Output the (x, y) coordinate of the center of the cell containing the given text.  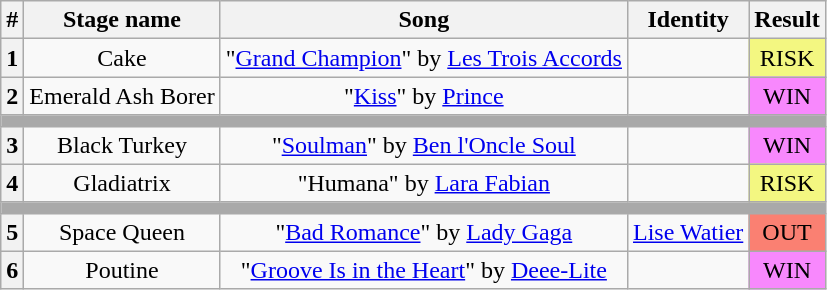
Black Turkey (122, 145)
3 (12, 145)
Gladiatrix (122, 183)
Poutine (122, 270)
"Humana" by Lara Fabian (424, 183)
"Kiss" by Prince (424, 96)
"Bad Romance" by Lady Gaga (424, 232)
Lise Watier (688, 232)
Emerald Ash Borer (122, 96)
2 (12, 96)
Cake (122, 58)
Song (424, 20)
Identity (688, 20)
1 (12, 58)
6 (12, 270)
OUT (787, 232)
# (12, 20)
"Grand Champion" by Les Trois Accords (424, 58)
"Soulman" by Ben l'Oncle Soul (424, 145)
Result (787, 20)
5 (12, 232)
Space Queen (122, 232)
4 (12, 183)
Stage name (122, 20)
"Groove Is in the Heart" by Deee-Lite (424, 270)
